Determine the (X, Y) coordinate at the center of the cell enclosing the given text.  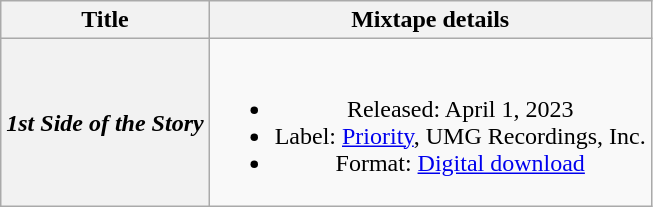
Released: April 1, 2023Label: Priority, UMG Recordings, Inc.Format: Digital download (430, 122)
Title (105, 20)
Mixtape details (430, 20)
1st Side of the Story (105, 122)
